Find where the given text appears and provide that cell's center as [x, y] coordinate. 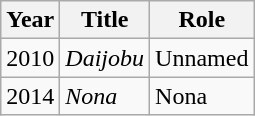
2014 [30, 96]
Title [105, 20]
Year [30, 20]
Unnamed [202, 58]
Daijobu [105, 58]
Role [202, 20]
2010 [30, 58]
